Determine the [X, Y] coordinate at the center of the cell enclosing the given text.  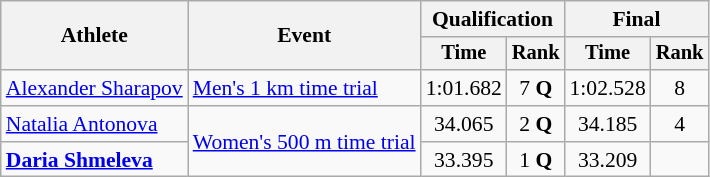
Women's 500 m time trial [304, 142]
34.065 [464, 124]
Men's 1 km time trial [304, 88]
7 Q [536, 88]
Event [304, 36]
34.185 [607, 124]
Final [636, 19]
1:01.682 [464, 88]
Alexander Sharapov [94, 88]
Natalia Antonova [94, 124]
Qualification [493, 19]
Athlete [94, 36]
2 Q [536, 124]
8 [680, 88]
4 [680, 124]
1:02.528 [607, 88]
